Pinpoint the cell where the given text exists, returning its [X, Y] midpoint coordinate. 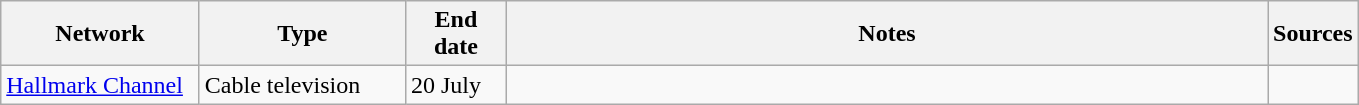
Type [302, 34]
Sources [1314, 34]
Hallmark Channel [100, 85]
20 July [456, 85]
Network [100, 34]
End date [456, 34]
Notes [886, 34]
Cable television [302, 85]
